Capture the cell that displays the provided text and extract its (X, Y) central coordinate. 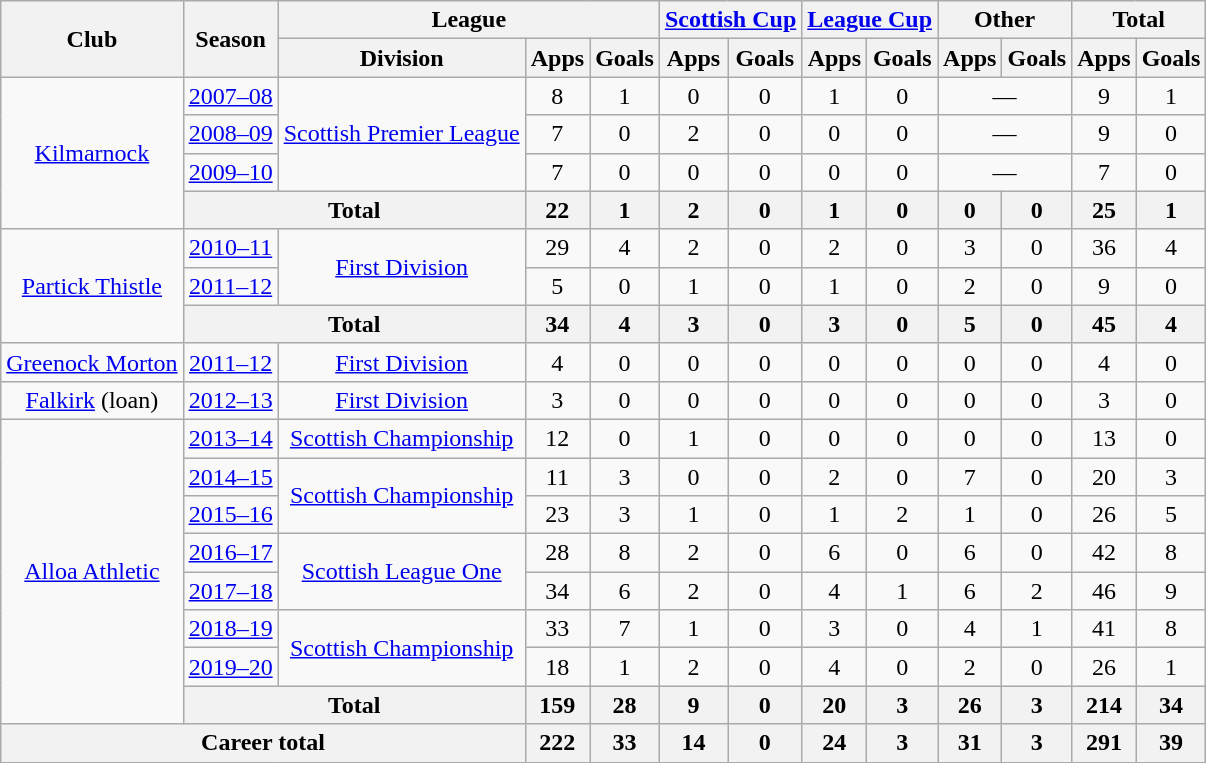
18 (557, 667)
29 (557, 248)
2019–20 (230, 667)
Club (92, 39)
2007–08 (230, 96)
2014–15 (230, 477)
Alloa Athletic (92, 571)
24 (834, 743)
214 (1104, 705)
2016–17 (230, 553)
12 (557, 438)
23 (557, 515)
2010–11 (230, 248)
2017–18 (230, 591)
Scottish Cup (730, 20)
2012–13 (230, 400)
46 (1104, 591)
13 (1104, 438)
Season (230, 39)
42 (1104, 553)
39 (1171, 743)
14 (693, 743)
45 (1104, 324)
25 (1104, 210)
2009–10 (230, 172)
Division (402, 58)
Partick Thistle (92, 286)
291 (1104, 743)
31 (970, 743)
2008–09 (230, 134)
36 (1104, 248)
2013–14 (230, 438)
41 (1104, 629)
22 (557, 210)
Career total (263, 743)
222 (557, 743)
Falkirk (loan) (92, 400)
Greenock Morton (92, 362)
159 (557, 705)
2018–19 (230, 629)
2015–16 (230, 515)
League (468, 20)
Other (1005, 20)
Scottish League One (402, 572)
League Cup (870, 20)
Kilmarnock (92, 153)
Scottish Premier League (402, 134)
11 (557, 477)
